Identify which cell holds the provided text, then report its (x, y) central coordinate. 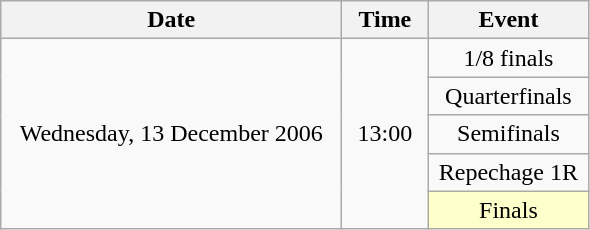
Finals (508, 210)
Event (508, 20)
1/8 finals (508, 58)
Date (172, 20)
Repechage 1R (508, 172)
Time (385, 20)
Quarterfinals (508, 96)
Wednesday, 13 December 2006 (172, 134)
13:00 (385, 134)
Semifinals (508, 134)
